Determine the (x, y) coordinate at the center of the cell enclosing the given text.  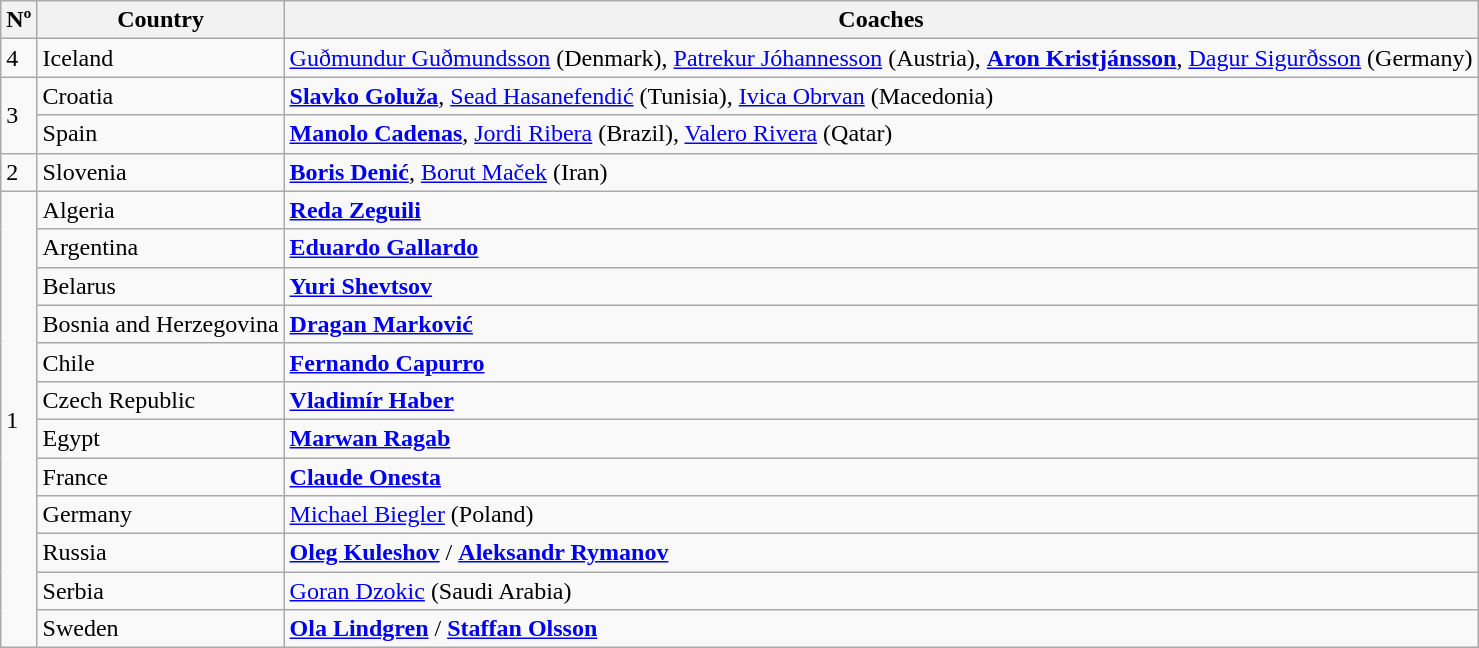
Coaches (881, 20)
Boris Denić, Borut Maček (Iran) (881, 172)
Chile (160, 362)
Algeria (160, 210)
Reda Zeguili (881, 210)
Marwan Ragab (881, 438)
Fernando Capurro (881, 362)
Goran Dzokic (Saudi Arabia) (881, 591)
Belarus (160, 286)
Iceland (160, 58)
Slovenia (160, 172)
France (160, 477)
1 (19, 420)
Guðmundur Guðmundsson (Denmark), Patrekur Jóhannesson (Austria), Aron Kristjánsson, Dagur Sigurðsson (Germany) (881, 58)
Slavko Goluža, Sead Hasanefendić (Tunisia), Ivica Obrvan (Macedonia) (881, 96)
3 (19, 115)
Czech Republic (160, 400)
Serbia (160, 591)
Croatia (160, 96)
Egypt (160, 438)
Vladimír Haber (881, 400)
Argentina (160, 248)
2 (19, 172)
Yuri Shevtsov (881, 286)
Country (160, 20)
Spain (160, 134)
Nº (19, 20)
Bosnia and Herzegovina (160, 324)
Eduardo Gallardo (881, 248)
Ola Lindgren / Staffan Olsson (881, 629)
Michael Biegler (Poland) (881, 515)
Russia (160, 553)
Dragan Marković (881, 324)
Claude Onesta (881, 477)
Oleg Kuleshov / Aleksandr Rymanov (881, 553)
Sweden (160, 629)
Manolo Cadenas, Jordi Ribera (Brazil), Valero Rivera (Qatar) (881, 134)
4 (19, 58)
Germany (160, 515)
